Search for the cell housing the specified text and yield its [X, Y] center coordinate. 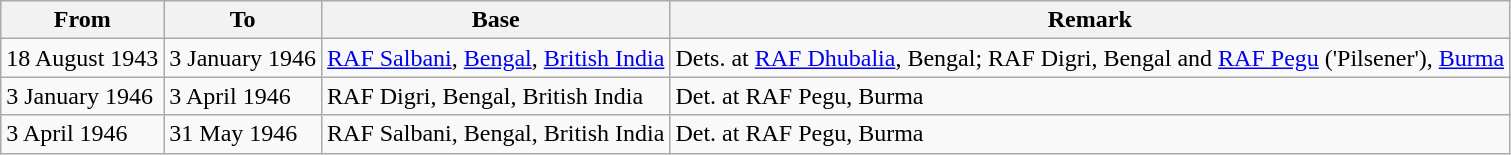
Dets. at RAF Dhubalia, Bengal; RAF Digri, Bengal and RAF Pegu ('Pilsener'), Burma [1090, 58]
Remark [1090, 20]
To [243, 20]
Base [496, 20]
RAF Digri, Bengal, British India [496, 96]
18 August 1943 [82, 58]
31 May 1946 [243, 134]
From [82, 20]
